Output the [X, Y] coordinate of the center of the cell containing the given text.  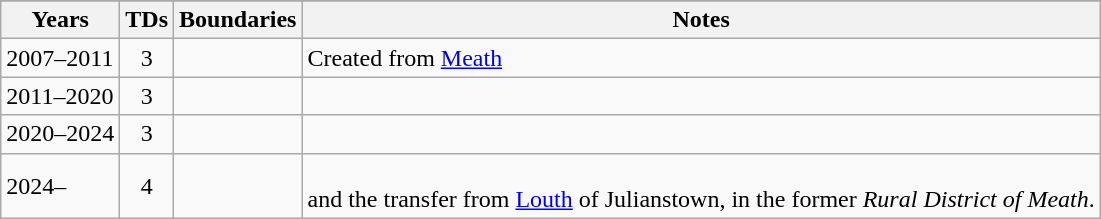
and the transfer from Louth of Julianstown, in the former Rural District of Meath. [701, 186]
Boundaries [238, 20]
4 [147, 186]
Notes [701, 20]
2020–2024 [60, 134]
Years [60, 20]
Created from Meath [701, 58]
2011–2020 [60, 96]
2007–2011 [60, 58]
2024– [60, 186]
TDs [147, 20]
